Output the [X, Y] coordinate of the center of the cell containing the given text.  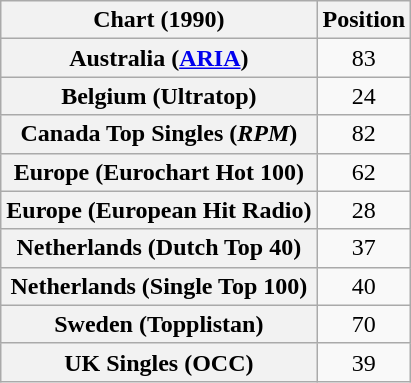
Netherlands (Dutch Top 40) [159, 248]
Chart (1990) [159, 20]
28 [364, 210]
24 [364, 96]
70 [364, 324]
Position [364, 20]
82 [364, 134]
39 [364, 362]
Belgium (Ultratop) [159, 96]
37 [364, 248]
Europe (Eurochart Hot 100) [159, 172]
Netherlands (Single Top 100) [159, 286]
40 [364, 286]
Australia (ARIA) [159, 58]
83 [364, 58]
Sweden (Topplistan) [159, 324]
62 [364, 172]
Europe (European Hit Radio) [159, 210]
Canada Top Singles (RPM) [159, 134]
UK Singles (OCC) [159, 362]
